Detect which cell encompasses the target text, then output its (x, y) center coordinate. 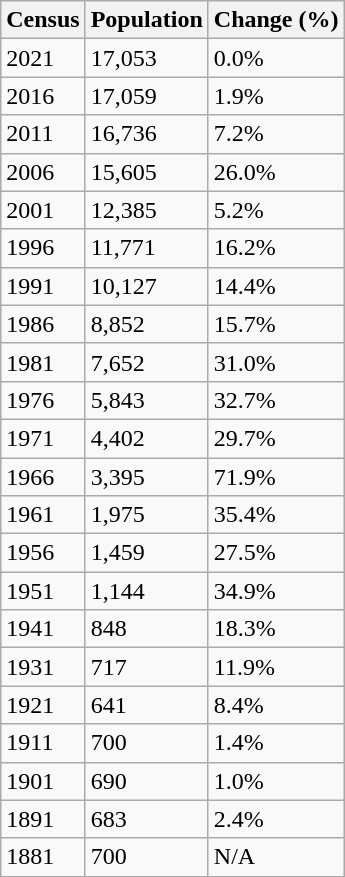
1996 (43, 248)
Change (%) (276, 20)
16,736 (146, 134)
3,395 (146, 477)
1.0% (276, 781)
1971 (43, 438)
Census (43, 20)
1976 (43, 400)
0.0% (276, 58)
5.2% (276, 210)
10,127 (146, 286)
1911 (43, 743)
7,652 (146, 362)
1.9% (276, 96)
N/A (276, 857)
26.0% (276, 172)
2.4% (276, 819)
5,843 (146, 400)
2011 (43, 134)
2006 (43, 172)
2016 (43, 96)
1881 (43, 857)
1.4% (276, 743)
641 (146, 705)
1951 (43, 591)
1921 (43, 705)
717 (146, 667)
1,144 (146, 591)
1891 (43, 819)
1931 (43, 667)
1991 (43, 286)
1901 (43, 781)
1941 (43, 629)
14.4% (276, 286)
1961 (43, 515)
35.4% (276, 515)
15,605 (146, 172)
8.4% (276, 705)
2001 (43, 210)
18.3% (276, 629)
1986 (43, 324)
2021 (43, 58)
Population (146, 20)
4,402 (146, 438)
31.0% (276, 362)
71.9% (276, 477)
690 (146, 781)
848 (146, 629)
1,459 (146, 553)
32.7% (276, 400)
11,771 (146, 248)
1956 (43, 553)
1,975 (146, 515)
1966 (43, 477)
15.7% (276, 324)
27.5% (276, 553)
683 (146, 819)
11.9% (276, 667)
12,385 (146, 210)
29.7% (276, 438)
17,059 (146, 96)
8,852 (146, 324)
1981 (43, 362)
34.9% (276, 591)
7.2% (276, 134)
16.2% (276, 248)
17,053 (146, 58)
